Output the [x, y] coordinate of the center of the cell containing the given text.  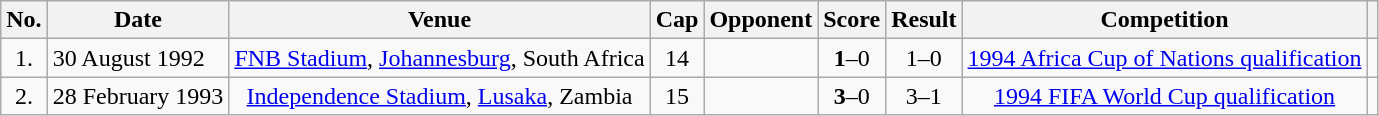
1994 FIFA World Cup qualification [1164, 96]
Competition [1164, 20]
Venue [440, 20]
Date [138, 20]
15 [677, 96]
Independence Stadium, Lusaka, Zambia [440, 96]
1994 Africa Cup of Nations qualification [1164, 58]
3–1 [924, 96]
28 February 1993 [138, 96]
2. [24, 96]
Cap [677, 20]
No. [24, 20]
1. [24, 58]
14 [677, 58]
Score [852, 20]
3–0 [852, 96]
Opponent [761, 20]
FNB Stadium, Johannesburg, South Africa [440, 58]
Result [924, 20]
30 August 1992 [138, 58]
